Locate the cell with the specified text and output its [x, y] center coordinate. 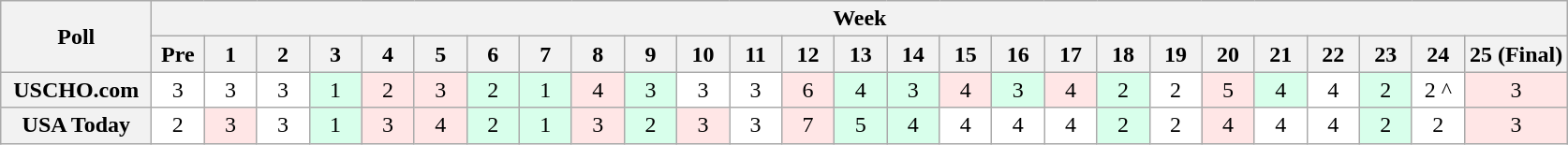
18 [1123, 54]
9 [650, 54]
2 ^ [1438, 90]
Pre [178, 54]
USA Today [77, 125]
12 [808, 54]
24 [1438, 54]
10 [703, 54]
Week [860, 19]
Poll [77, 36]
20 [1228, 54]
14 [913, 54]
15 [966, 54]
23 [1385, 54]
22 [1333, 54]
25 (Final) [1516, 54]
21 [1280, 54]
8 [598, 54]
13 [861, 54]
16 [1018, 54]
17 [1071, 54]
19 [1176, 54]
11 [755, 54]
USCHO.com [77, 90]
